Capture the cell that displays the provided text and extract its (x, y) central coordinate. 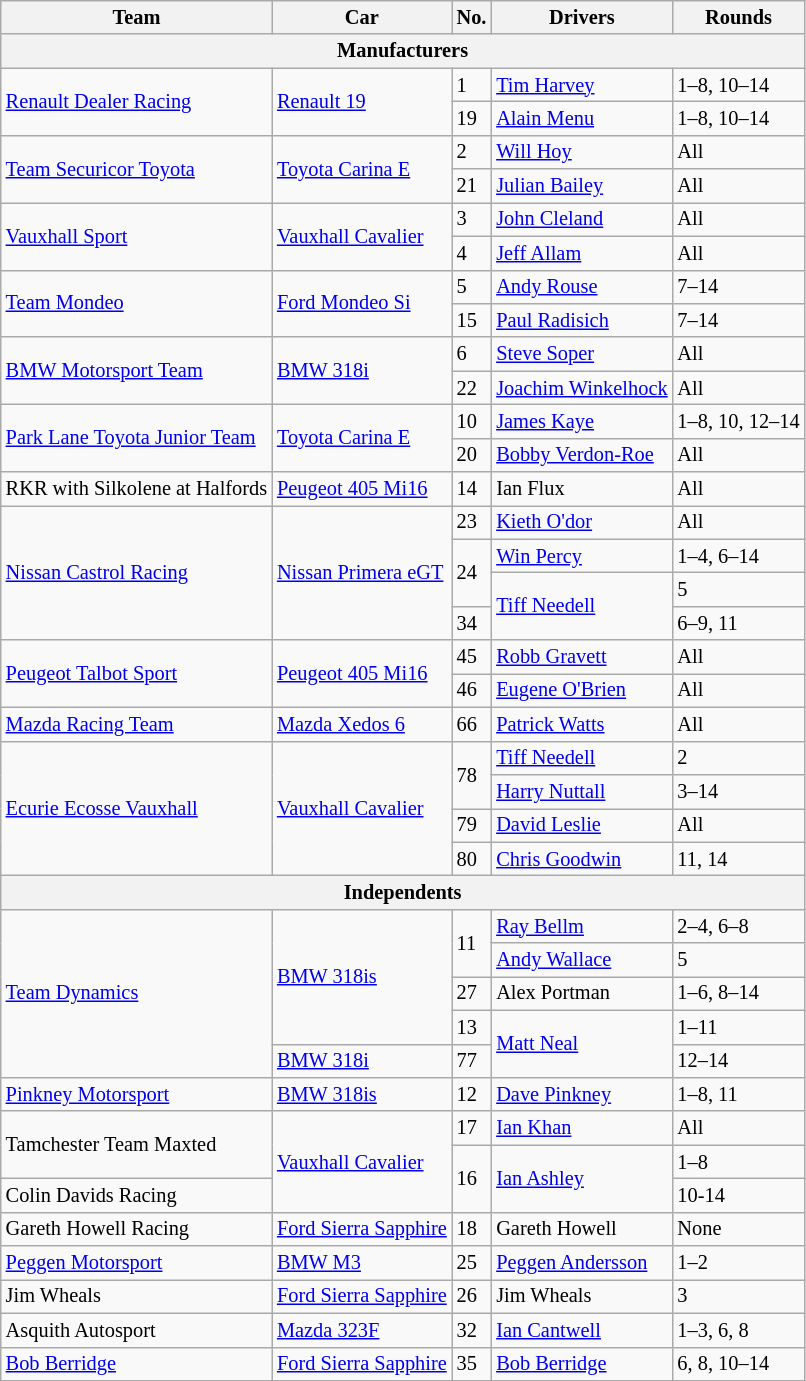
Alex Portman (582, 993)
Ian Khan (582, 1128)
15 (472, 320)
27 (472, 993)
Colin Davids Racing (136, 1195)
1–2 (738, 1263)
6–9, 11 (738, 623)
Jeff Allam (582, 253)
Asquith Autosport (136, 1330)
No. (472, 17)
78 (472, 774)
Alain Menu (582, 118)
1–8, 10, 12–14 (738, 421)
12 (472, 1094)
45 (472, 657)
Robb Gravett (582, 657)
None (738, 1229)
BMW Motorsport Team (136, 370)
10-14 (738, 1195)
Nissan Primera eGT (362, 572)
Independents (403, 892)
11 (472, 942)
Tim Harvey (582, 85)
Pinkney Motorsport (136, 1094)
1–8, 11 (738, 1094)
Mazda Xedos 6 (362, 724)
1–3, 6, 8 (738, 1330)
Ecurie Ecosse Vauxhall (136, 808)
Drivers (582, 17)
2–4, 6–8 (738, 926)
Renault 19 (362, 102)
4 (472, 253)
Patrick Watts (582, 724)
Kieth O'dor (582, 522)
Peggen Andersson (582, 1263)
Matt Neal (582, 1044)
77 (472, 1061)
10 (472, 421)
Peugeot Talbot Sport (136, 674)
Peggen Motorsport (136, 1263)
Win Percy (582, 556)
22 (472, 388)
Andy Rouse (582, 287)
34 (472, 623)
John Cleland (582, 219)
26 (472, 1296)
32 (472, 1330)
1–11 (738, 1027)
Harry Nuttall (582, 791)
19 (472, 118)
Julian Bailey (582, 186)
Nissan Castrol Racing (136, 572)
79 (472, 825)
18 (472, 1229)
3–14 (738, 791)
Team (136, 17)
Eugene O'Brien (582, 690)
14 (472, 489)
13 (472, 1027)
Team Securicor Toyota (136, 168)
Bobby Verdon-Roe (582, 455)
Renault Dealer Racing (136, 102)
Paul Radisich (582, 320)
Mazda Racing Team (136, 724)
35 (472, 1364)
Chris Goodwin (582, 859)
BMW M3 (362, 1263)
Ian Cantwell (582, 1330)
Gareth Howell (582, 1229)
Ford Mondeo Si (362, 304)
Rounds (738, 17)
James Kaye (582, 421)
David Leslie (582, 825)
Team Dynamics (136, 993)
Manufacturers (403, 51)
Ray Bellm (582, 926)
1–6, 8–14 (738, 993)
66 (472, 724)
1 (472, 85)
11, 14 (738, 859)
6, 8, 10–14 (738, 1364)
Vauxhall Sport (136, 236)
23 (472, 522)
1–4, 6–14 (738, 556)
Andy Wallace (582, 960)
Mazda 323F (362, 1330)
20 (472, 455)
6 (472, 354)
Park Lane Toyota Junior Team (136, 438)
Dave Pinkney (582, 1094)
Team Mondeo (136, 304)
Car (362, 17)
Ian Flux (582, 489)
46 (472, 690)
Gareth Howell Racing (136, 1229)
25 (472, 1263)
24 (472, 572)
Steve Soper (582, 354)
Ian Ashley (582, 1178)
16 (472, 1178)
Joachim Winkelhock (582, 388)
Tamchester Team Maxted (136, 1144)
17 (472, 1128)
21 (472, 186)
80 (472, 859)
1–8 (738, 1162)
12–14 (738, 1061)
RKR with Silkolene at Halfords (136, 489)
Will Hoy (582, 152)
